From the cell containing the given text, extract its center point as [X, Y] coordinate. 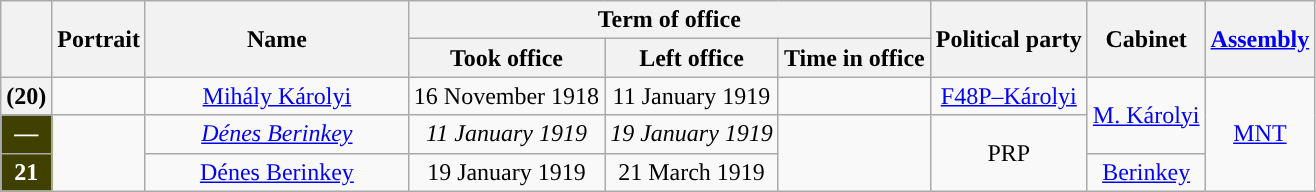
Left office [692, 58]
21 [26, 172]
Berinkey [1146, 172]
Term of office [669, 20]
(20) [26, 96]
M. Károlyi [1146, 115]
Assembly [1260, 39]
Mihály Károlyi [276, 96]
PRP [1008, 153]
Took office [506, 58]
F48P–Károlyi [1008, 96]
Cabinet [1146, 39]
MNT [1260, 134]
Portrait [99, 39]
Name [276, 39]
Time in office [854, 58]
— [26, 134]
21 March 1919 [692, 172]
16 November 1918 [506, 96]
Political party [1008, 39]
